Capture the cell that displays the provided text and extract its [X, Y] central coordinate. 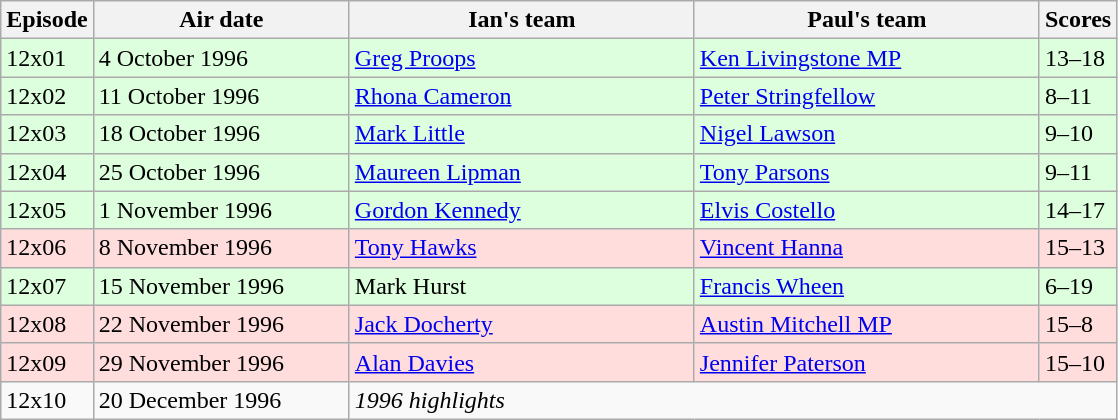
9–10 [1078, 134]
Greg Proops [522, 58]
29 November 1996 [221, 362]
Tony Hawks [522, 248]
Gordon Kennedy [522, 210]
1996 highlights [732, 400]
12x01 [47, 58]
Rhona Cameron [522, 96]
Austin Mitchell MP [866, 324]
Jack Docherty [522, 324]
20 December 1996 [221, 400]
12x04 [47, 172]
Francis Wheen [866, 286]
Paul's team [866, 20]
15 November 1996 [221, 286]
8–11 [1078, 96]
Mark Hurst [522, 286]
12x05 [47, 210]
9–11 [1078, 172]
12x07 [47, 286]
12x10 [47, 400]
Mark Little [522, 134]
12x02 [47, 96]
Nigel Lawson [866, 134]
Tony Parsons [866, 172]
11 October 1996 [221, 96]
12x03 [47, 134]
Elvis Costello [866, 210]
12x06 [47, 248]
Ian's team [522, 20]
8 November 1996 [221, 248]
15–13 [1078, 248]
Vincent Hanna [866, 248]
Peter Stringfellow [866, 96]
Ken Livingstone MP [866, 58]
12x09 [47, 362]
15–10 [1078, 362]
Jennifer Paterson [866, 362]
25 October 1996 [221, 172]
Air date [221, 20]
Episode [47, 20]
Scores [1078, 20]
Alan Davies [522, 362]
1 November 1996 [221, 210]
22 November 1996 [221, 324]
6–19 [1078, 286]
4 October 1996 [221, 58]
Maureen Lipman [522, 172]
18 October 1996 [221, 134]
15–8 [1078, 324]
12x08 [47, 324]
13–18 [1078, 58]
14–17 [1078, 210]
